From the cell containing the given text, extract its center point as (X, Y) coordinate. 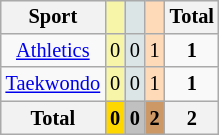
Taekwondo (54, 84)
Sport (54, 17)
Athletics (54, 51)
